Capture the cell that displays the provided text and extract its [x, y] central coordinate. 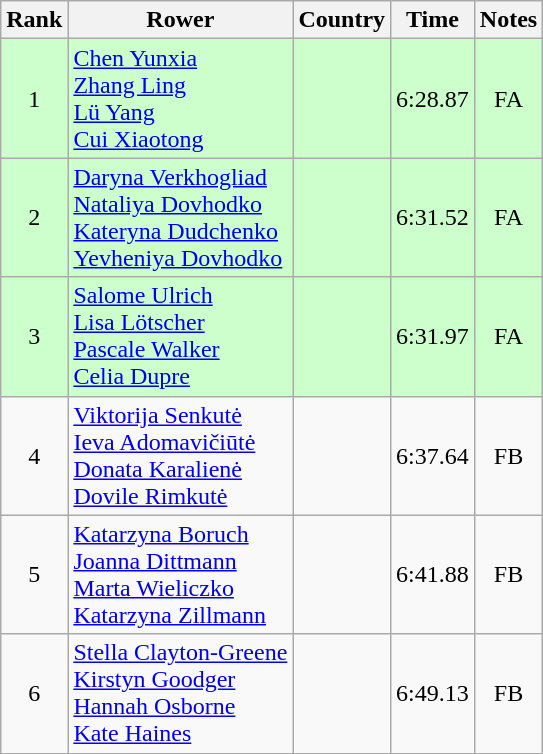
Rank [34, 20]
Salome UlrichLisa LötscherPascale WalkerCelia Dupre [180, 336]
6 [34, 694]
Katarzyna BoruchJoanna DittmannMarta WieliczkoKatarzyna Zillmann [180, 574]
Notes [508, 20]
6:49.13 [433, 694]
4 [34, 456]
6:31.97 [433, 336]
Chen YunxiaZhang LingLü YangCui Xiaotong [180, 98]
6:31.52 [433, 218]
6:37.64 [433, 456]
Viktorija SenkutėIeva AdomavičiūtėDonata KaralienėDovile Rimkutė [180, 456]
Daryna VerkhogliadNataliya DovhodkoKateryna DudchenkoYevheniya Dovhodko [180, 218]
Stella Clayton-GreeneKirstyn GoodgerHannah OsborneKate Haines [180, 694]
5 [34, 574]
6:41.88 [433, 574]
Country [342, 20]
1 [34, 98]
Rower [180, 20]
Time [433, 20]
6:28.87 [433, 98]
3 [34, 336]
2 [34, 218]
